Output the [x, y] coordinate of the center of the cell containing the given text.  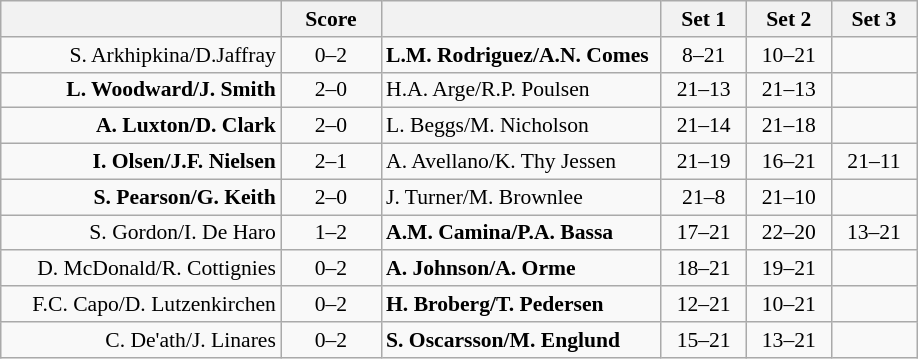
22–20 [788, 233]
21–8 [704, 197]
21–11 [874, 162]
J. Turner/M. Brownlee [521, 197]
L. Woodward/J. Smith [141, 90]
S. Arkhipkina/D.Jaffray [141, 55]
Set 1 [704, 19]
21–10 [788, 197]
S. Gordon/I. De Haro [141, 233]
A.M. Camina/P.A. Bassa [521, 233]
H. Broberg/T. Pedersen [521, 304]
19–21 [788, 269]
A. Johnson/A. Orme [521, 269]
H.A. Arge/R.P. Poulsen [521, 90]
17–21 [704, 233]
S. Oscarsson/M. Englund [521, 340]
Set 2 [788, 19]
2–1 [331, 162]
21–19 [704, 162]
Set 3 [874, 19]
D. McDonald/R. Cottignies [141, 269]
18–21 [704, 269]
C. De'ath/J. Linares [141, 340]
Score [331, 19]
1–2 [331, 233]
A. Avellano/K. Thy Jessen [521, 162]
I. Olsen/J.F. Nielsen [141, 162]
A. Luxton/D. Clark [141, 126]
21–18 [788, 126]
21–14 [704, 126]
15–21 [704, 340]
S. Pearson/G. Keith [141, 197]
F.C. Capo/D. Lutzenkirchen [141, 304]
8–21 [704, 55]
16–21 [788, 162]
L. Beggs/M. Nicholson [521, 126]
L.M. Rodriguez/A.N. Comes [521, 55]
12–21 [704, 304]
